Output the (x, y) coordinate of the center of the cell containing the given text.  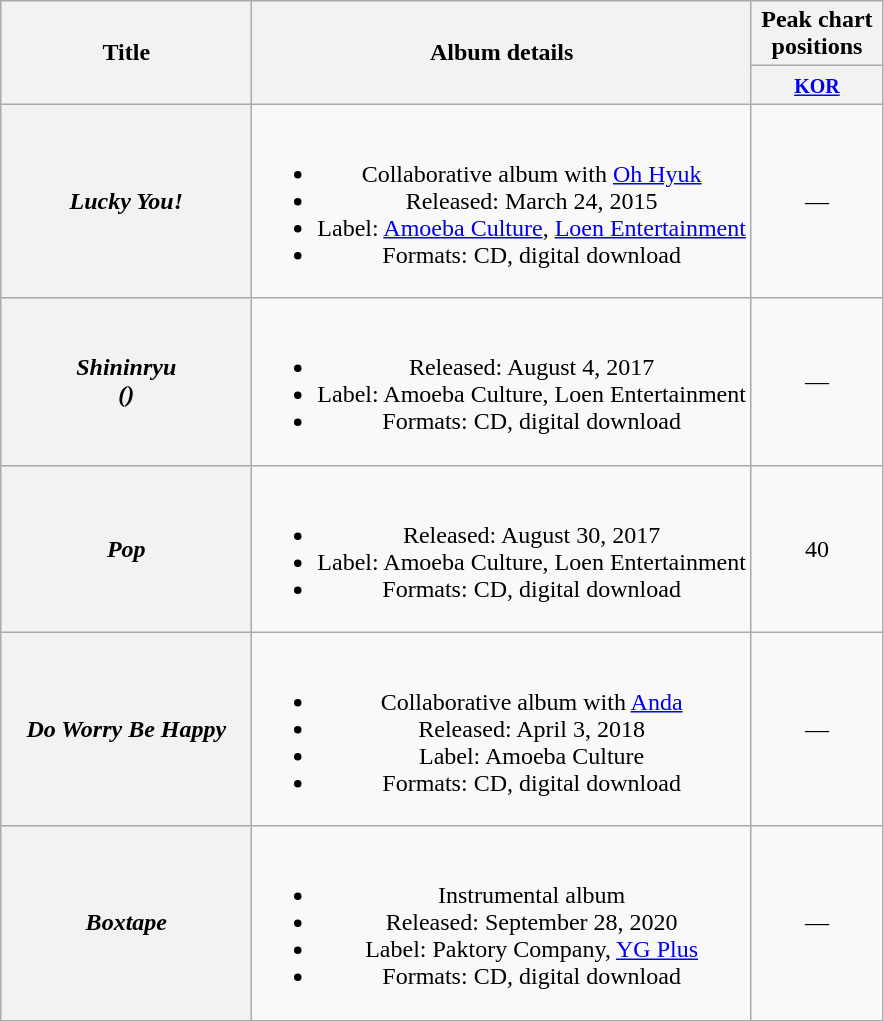
Collaborative album with Oh HyukReleased: March 24, 2015Label: Amoeba Culture, Loen EntertainmentFormats: CD, digital download (502, 201)
Do Worry Be Happy (126, 729)
Released: August 4, 2017Label: Amoeba Culture, Loen EntertainmentFormats: CD, digital download (502, 382)
40 (816, 548)
Instrumental albumReleased: September 28, 2020Label: Paktory Company, YG PlusFormats: CD, digital download (502, 923)
Shininryu() (126, 382)
Boxtape (126, 923)
Title (126, 52)
Lucky You! (126, 201)
KOR (816, 85)
Released: August 30, 2017Label: Amoeba Culture, Loen EntertainmentFormats: CD, digital download (502, 548)
Pop (126, 548)
Album details (502, 52)
Collaborative album with AndaReleased: April 3, 2018Label: Amoeba CultureFormats: CD, digital download (502, 729)
Peak chart positions (816, 34)
